Extract the (X, Y) coordinate from the center of the cell holding the provided text.  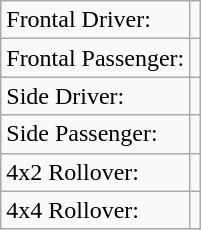
Frontal Driver: (96, 20)
Frontal Passenger: (96, 58)
Side Driver: (96, 96)
4x4 Rollover: (96, 210)
4x2 Rollover: (96, 172)
Side Passenger: (96, 134)
